Extract the (X, Y) coordinate from the center of the cell holding the provided text.  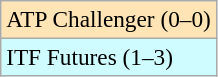
ATP Challenger (0–0) (108, 19)
ITF Futures (1–3) (108, 57)
